Detect which cell encompasses the target text, then output its (X, Y) center coordinate. 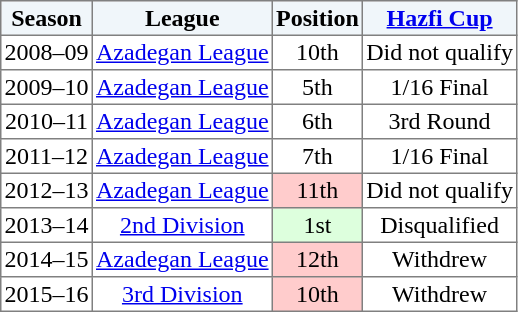
3rd Round (440, 121)
1st (317, 225)
2012–13 (47, 190)
6th (317, 121)
Hazfi Cup (440, 18)
2nd Division (182, 225)
2014–15 (47, 259)
Position (317, 18)
Season (47, 18)
12th (317, 259)
11th (317, 190)
Disqualified (440, 225)
3rd Division (182, 294)
2015–16 (47, 294)
2010–11 (47, 121)
2009–10 (47, 87)
2008–09 (47, 52)
2011–12 (47, 156)
5th (317, 87)
League (182, 18)
2013–14 (47, 225)
7th (317, 156)
